Identify which cell holds the provided text, then report its (X, Y) central coordinate. 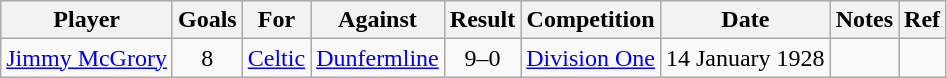
Result (482, 20)
Celtic (276, 58)
Dunfermline (378, 58)
Competition (591, 20)
For (276, 20)
Goals (207, 20)
Ref (922, 20)
Division One (591, 58)
Date (745, 20)
Player (87, 20)
Notes (864, 20)
Jimmy McGrory (87, 58)
Against (378, 20)
14 January 1928 (745, 58)
9–0 (482, 58)
8 (207, 58)
